Identify which cell holds the provided text, then report its [X, Y] central coordinate. 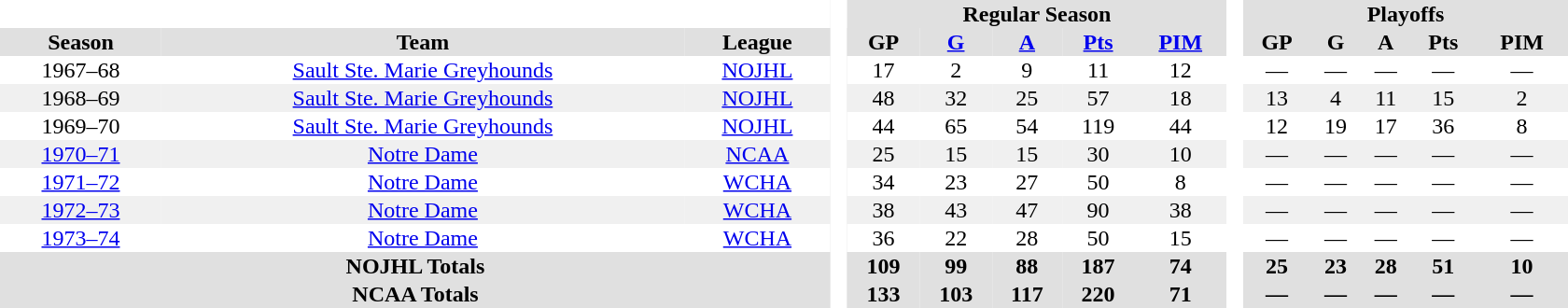
NCAA [758, 154]
34 [884, 182]
57 [1099, 98]
47 [1027, 210]
1972–73 [80, 210]
65 [956, 126]
48 [884, 98]
109 [884, 266]
54 [1027, 126]
88 [1027, 266]
Season [80, 42]
League [758, 42]
187 [1099, 266]
51 [1444, 266]
19 [1336, 126]
103 [956, 294]
18 [1180, 98]
1973–74 [80, 238]
NOJHL Totals [415, 266]
133 [884, 294]
71 [1180, 294]
1970–71 [80, 154]
99 [956, 266]
1967–68 [80, 70]
32 [956, 98]
Playoffs [1406, 14]
74 [1180, 266]
1971–72 [80, 182]
30 [1099, 154]
13 [1277, 98]
NCAA Totals [415, 294]
1968–69 [80, 98]
119 [1099, 126]
Team [423, 42]
4 [1336, 98]
22 [956, 238]
117 [1027, 294]
Regular Season [1037, 14]
90 [1099, 210]
27 [1027, 182]
43 [956, 210]
9 [1027, 70]
1969–70 [80, 126]
220 [1099, 294]
